Search for the cell housing the specified text and yield its (x, y) center coordinate. 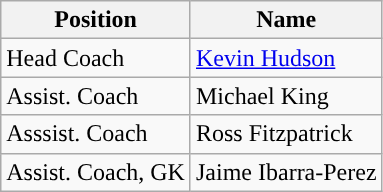
Kevin Hudson (286, 58)
Asssist. Coach (96, 134)
Assist. Coach, GK (96, 172)
Michael King (286, 96)
Head Coach (96, 58)
Position (96, 20)
Name (286, 20)
Assist. Coach (96, 96)
Jaime Ibarra-Perez (286, 172)
Ross Fitzpatrick (286, 134)
